Provide the (x, y) coordinate of the cell's center where the given text is located.  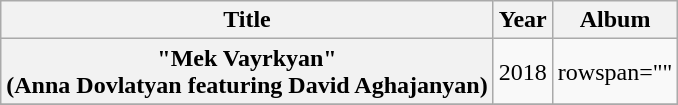
rowspan="" (615, 72)
"Mek Vayrkyan"(Anna Dovlatyan featuring David Aghajanyan) (247, 72)
Year (522, 20)
Title (247, 20)
2018 (522, 72)
Album (615, 20)
